Return the [X, Y] coordinate for the center point of the cell that contains the specified text.  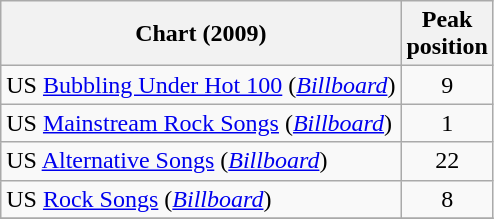
Chart (2009) [201, 34]
1 [447, 123]
US Rock Songs (Billboard) [201, 199]
Peakposition [447, 34]
9 [447, 85]
22 [447, 161]
8 [447, 199]
US Bubbling Under Hot 100 (Billboard) [201, 85]
US Mainstream Rock Songs (Billboard) [201, 123]
US Alternative Songs (Billboard) [201, 161]
